Pinpoint the cell where the given text exists, returning its (X, Y) midpoint coordinate. 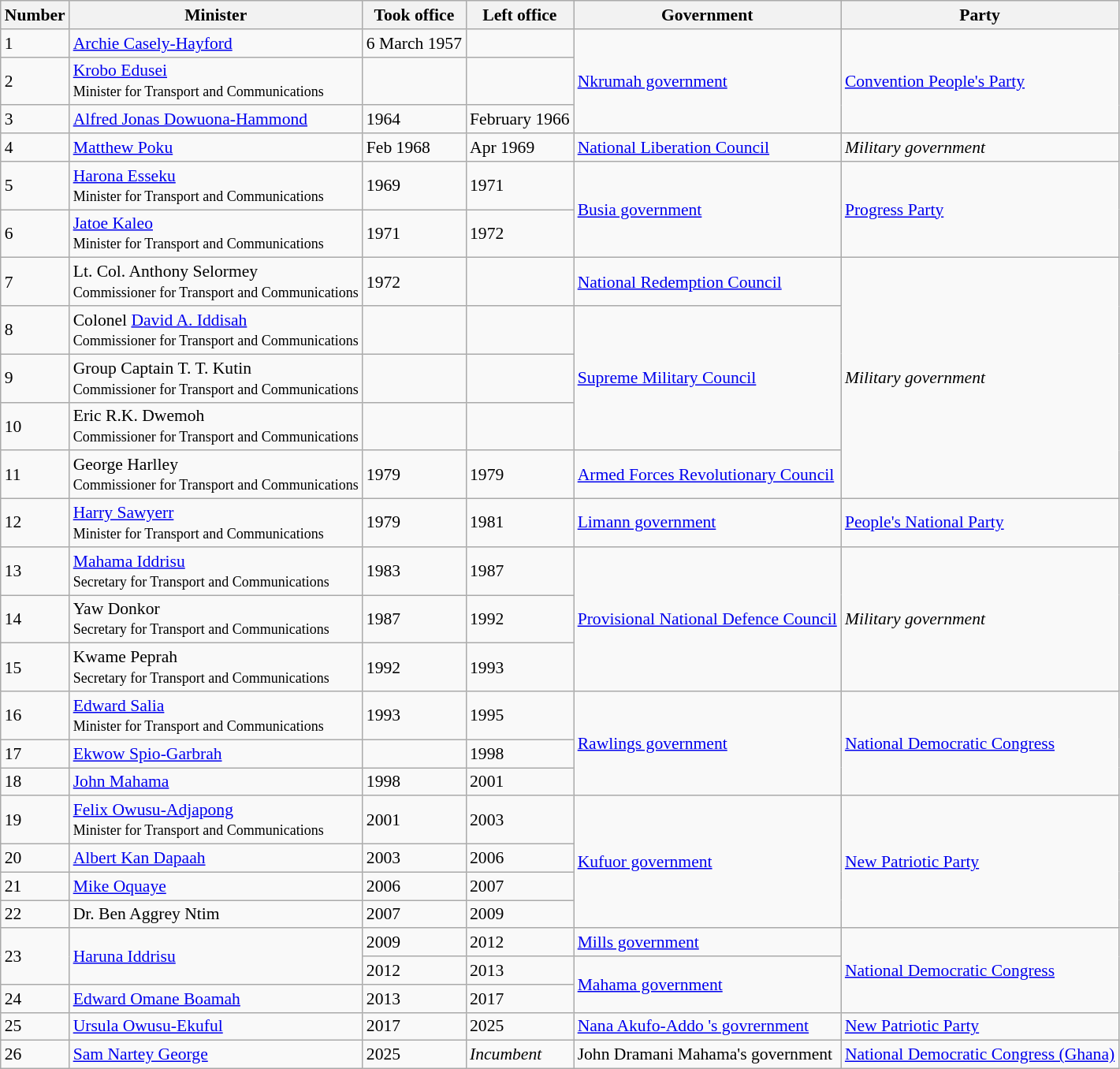
15 (35, 667)
Nana Akufo-Addo 's govrernment (708, 1026)
10 (35, 426)
7 (35, 282)
Ursula Owusu-Ekuful (216, 1026)
Albert Kan Dapaah (216, 859)
1983 (415, 571)
Dr. Ben Aggrey Ntim (216, 914)
Incumbent (520, 1055)
February 1966 (520, 120)
21 (35, 886)
4 (35, 147)
14 (35, 620)
16 (35, 716)
Ekwow Spio-Garbrah (216, 754)
Took office (415, 15)
Convention People's Party (980, 81)
Party (980, 15)
18 (35, 782)
Number (35, 15)
19 (35, 820)
People's National Party (980, 523)
Armed Forces Revolutionary Council (708, 475)
Supreme Military Council (708, 378)
National Democratic Congress (Ghana) (980, 1055)
Mike Oquaye (216, 886)
Feb 1968 (415, 147)
5 (35, 186)
1995 (520, 716)
Group Captain T. T. KutinCommissioner for Transport and Communications (216, 378)
Archie Casely-Hayford (216, 43)
Mahama IddrisuSecretary for Transport and Communications (216, 571)
Kwame PeprahSecretary for Transport and Communications (216, 667)
11 (35, 475)
Harona EssekuMinister for Transport and Communications (216, 186)
17 (35, 754)
Edward Omane Boamah (216, 999)
Limann government (708, 523)
1969 (415, 186)
20 (35, 859)
Jatoe KaleoMinister for Transport and Communications (216, 233)
12 (35, 523)
John Dramani Mahama's government (708, 1055)
13 (35, 571)
25 (35, 1026)
Mills government (708, 943)
Apr 1969 (520, 147)
Matthew Poku (216, 147)
6 (35, 233)
Provisional National Defence Council (708, 620)
Nkrumah government (708, 81)
22 (35, 914)
George HarlleyCommissioner for Transport and Communications (216, 475)
24 (35, 999)
1981 (520, 523)
Harry SawyerrMinister for Transport and Communications (216, 523)
Krobo EduseiMinister for Transport and Communications (216, 80)
National Liberation Council (708, 147)
John Mahama (216, 782)
Rawlings government (708, 743)
1 (35, 43)
Eric R.K. DwemohCommissioner for Transport and Communications (216, 426)
23 (35, 957)
National Redemption Council (708, 282)
Haruna Iddrisu (216, 957)
Left office (520, 15)
Progress Party (980, 210)
Busia government (708, 210)
Mahama government (708, 984)
1964 (415, 120)
Minister (216, 15)
6 March 1957 (415, 43)
Lt. Col. Anthony SelormeyCommissioner for Transport and Communications (216, 282)
Felix Owusu-Adjapong Minister for Transport and Communications (216, 820)
2 (35, 80)
Edward SaliaMinister for Transport and Communications (216, 716)
Kufuor government (708, 862)
Sam Nartey George (216, 1055)
26 (35, 1055)
Government (708, 15)
9 (35, 378)
Alfred Jonas Dowuona-Hammond (216, 120)
8 (35, 330)
3 (35, 120)
Yaw DonkorSecretary for Transport and Communications (216, 620)
Colonel David A. IddisahCommissioner for Transport and Communications (216, 330)
